Detect which cell encompasses the target text, then output its (X, Y) center coordinate. 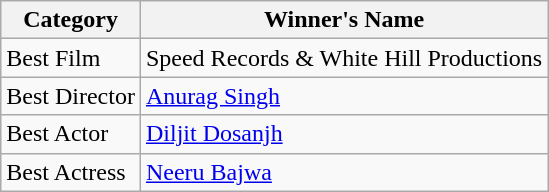
Diljit Dosanjh (344, 134)
Speed Records & White Hill Productions (344, 58)
Best Film (71, 58)
Best Actress (71, 172)
Category (71, 20)
Best Director (71, 96)
Anurag Singh (344, 96)
Neeru Bajwa (344, 172)
Best Actor (71, 134)
Winner's Name (344, 20)
